Pinpoint the cell where the given text exists, returning its (x, y) midpoint coordinate. 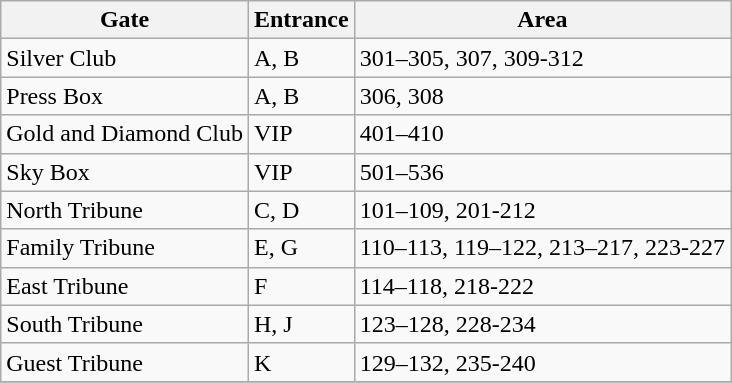
401–410 (542, 134)
Area (542, 20)
Press Box (125, 96)
Gate (125, 20)
Guest Tribune (125, 362)
Entrance (301, 20)
H, J (301, 324)
East Tribune (125, 286)
501–536 (542, 172)
101–109, 201-212 (542, 210)
123–128, 228-234 (542, 324)
Sky Box (125, 172)
Family Tribune (125, 248)
Silver Club (125, 58)
North Tribune (125, 210)
129–132, 235-240 (542, 362)
114–118, 218-222 (542, 286)
E, G (301, 248)
306, 308 (542, 96)
C, D (301, 210)
301–305, 307, 309-312 (542, 58)
South Tribune (125, 324)
K (301, 362)
Gold and Diamond Club (125, 134)
110–113, 119–122, 213–217, 223-227 (542, 248)
F (301, 286)
